Locate the cell with the specified text and output its (X, Y) center coordinate. 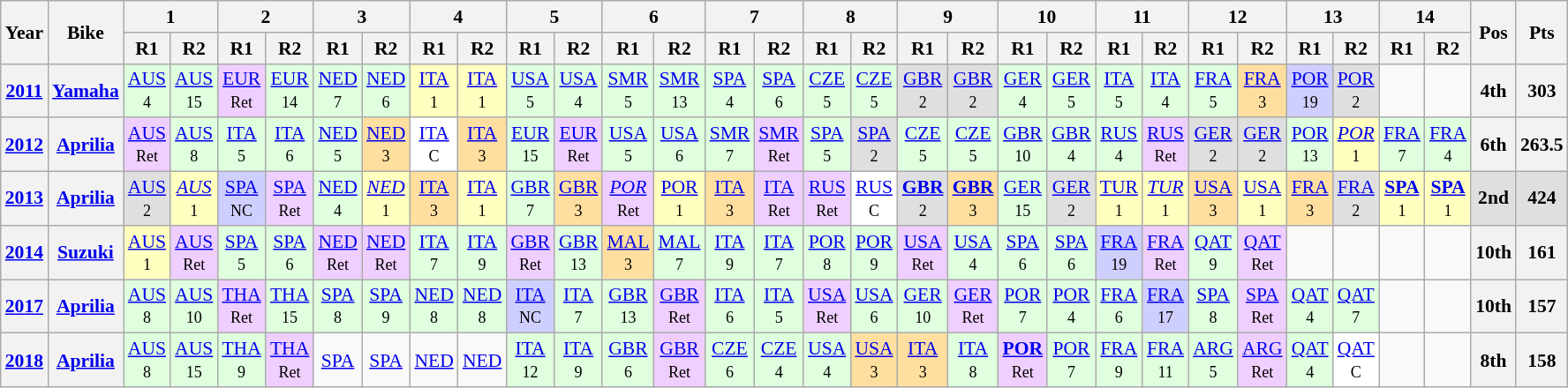
SPA9 (386, 307)
GER10 (923, 307)
4th (1494, 90)
POR4 (1072, 307)
GBR4 (1072, 145)
AUS2 (147, 199)
2017 (25, 307)
QAT7 (1356, 307)
10 (1046, 17)
ITANC (530, 307)
ARGRet (1263, 360)
157 (1542, 307)
QAT9 (1213, 252)
Pts (1542, 32)
11 (1142, 17)
SMR5 (628, 90)
CZE4 (779, 360)
7 (754, 17)
161 (1542, 252)
Bike (86, 32)
4 (457, 17)
Year (25, 32)
NED7 (337, 90)
NED3 (386, 145)
NED4 (337, 199)
FRARet (1165, 252)
FRA9 (1119, 360)
12 (1238, 17)
EUR14 (290, 90)
14 (1425, 17)
SPA4 (730, 90)
SMR13 (679, 90)
USA1 (1263, 199)
2013 (25, 199)
GERRet (973, 307)
6th (1494, 145)
ITARet (779, 199)
FRA6 (1119, 307)
NED5 (337, 145)
POR19 (1310, 90)
Suzuki (86, 252)
2011 (25, 90)
GER5 (1072, 90)
NED6 (386, 90)
RUSC (874, 199)
13 (1333, 17)
MAL3 (628, 252)
FRA11 (1165, 360)
8th (1494, 360)
THA9 (241, 360)
FRA17 (1165, 307)
2 (265, 17)
FRA7 (1402, 145)
FRA5 (1213, 90)
9 (948, 17)
Yamaha (86, 90)
POR2 (1356, 90)
SPA2 (874, 145)
EUR15 (530, 145)
SPANC (241, 199)
2014 (25, 252)
AUS4 (147, 90)
ITAC (433, 145)
ARG5 (1213, 360)
NED1 (386, 199)
QATC (1356, 360)
2018 (25, 360)
MAL7 (679, 252)
3 (362, 17)
THA15 (290, 307)
ITA8 (973, 360)
6 (653, 17)
GBR6 (628, 360)
POR13 (1310, 145)
158 (1542, 360)
QATRet (1263, 252)
GBR10 (1022, 145)
RUS4 (1119, 145)
263.5 (1542, 145)
FRA2 (1356, 199)
GER15 (1022, 199)
FRA19 (1119, 252)
5 (554, 17)
SMRRet (779, 145)
GBR7 (530, 199)
8 (851, 17)
Pos (1494, 32)
POR9 (874, 252)
ITA4 (1165, 90)
2nd (1494, 199)
2012 (25, 145)
GER4 (1022, 90)
AUS10 (194, 307)
ITA12 (530, 360)
1 (171, 17)
SMR7 (730, 145)
424 (1542, 199)
303 (1542, 90)
CZE6 (730, 360)
FRA4 (1448, 145)
POR8 (826, 252)
